Search for the cell housing the specified text and yield its (x, y) center coordinate. 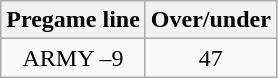
Over/under (210, 20)
47 (210, 58)
Pregame line (74, 20)
ARMY –9 (74, 58)
